Locate the cell with the specified text and output its [x, y] center coordinate. 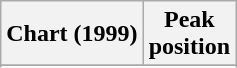
Chart (1999) [72, 34]
Peakposition [189, 34]
